Extract the (X, Y) coordinate from the center of the cell holding the provided text.  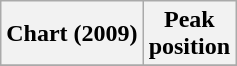
Chart (2009) (72, 34)
Peakposition (189, 34)
